From the cell containing the given text, extract its center point as (x, y) coordinate. 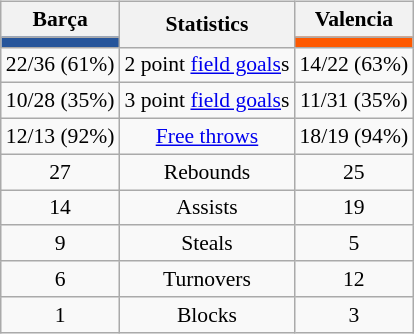
Steals (206, 243)
Free throws (206, 136)
27 (60, 172)
2 point field goalss (206, 65)
12 (354, 279)
3 point field goalss (206, 101)
12/13 (92%) (60, 136)
Valencia (354, 19)
Assists (206, 208)
14 (60, 208)
3 (354, 314)
14/22 (63%) (354, 65)
22/36 (61%) (60, 65)
18/19 (94%) (354, 136)
1 (60, 314)
25 (354, 172)
Blocks (206, 314)
11/31 (35%) (354, 101)
19 (354, 208)
Barça (60, 19)
10/28 (35%) (60, 101)
Statistics (206, 24)
Rebounds (206, 172)
6 (60, 279)
Turnovers (206, 279)
5 (354, 243)
9 (60, 243)
